Search for the cell housing the specified text and yield its [X, Y] center coordinate. 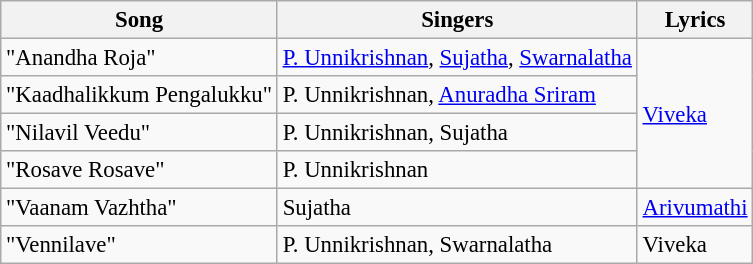
"Anandha Roja" [140, 58]
"Vennilave" [140, 245]
Lyrics [695, 20]
P. Unnikrishnan, Swarnalatha [457, 245]
"Kaadhalikkum Pengalukku" [140, 95]
Arivumathi [695, 208]
Sujatha [457, 208]
P. Unnikrishnan [457, 170]
Song [140, 20]
Singers [457, 20]
"Nilavil Veedu" [140, 133]
P. Unnikrishnan, Anuradha Sriram [457, 95]
P. Unnikrishnan, Sujatha [457, 133]
"Rosave Rosave" [140, 170]
"Vaanam Vazhtha" [140, 208]
P. Unnikrishnan, Sujatha, Swarnalatha [457, 58]
